Pinpoint the cell where the given text exists, returning its [x, y] midpoint coordinate. 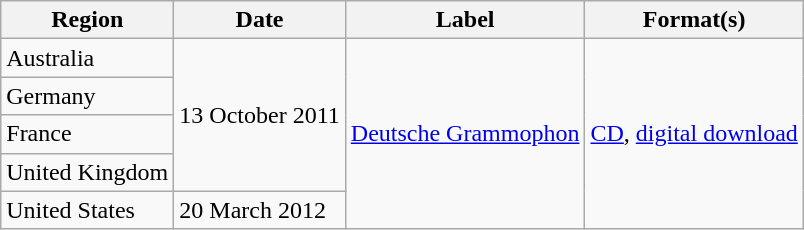
Region [88, 20]
Format(s) [694, 20]
Label [465, 20]
France [88, 134]
Australia [88, 58]
United Kingdom [88, 172]
20 March 2012 [260, 210]
Date [260, 20]
CD, digital download [694, 134]
United States [88, 210]
Deutsche Grammophon [465, 134]
13 October 2011 [260, 115]
Germany [88, 96]
